Locate the cell with the specified text and output its [X, Y] center coordinate. 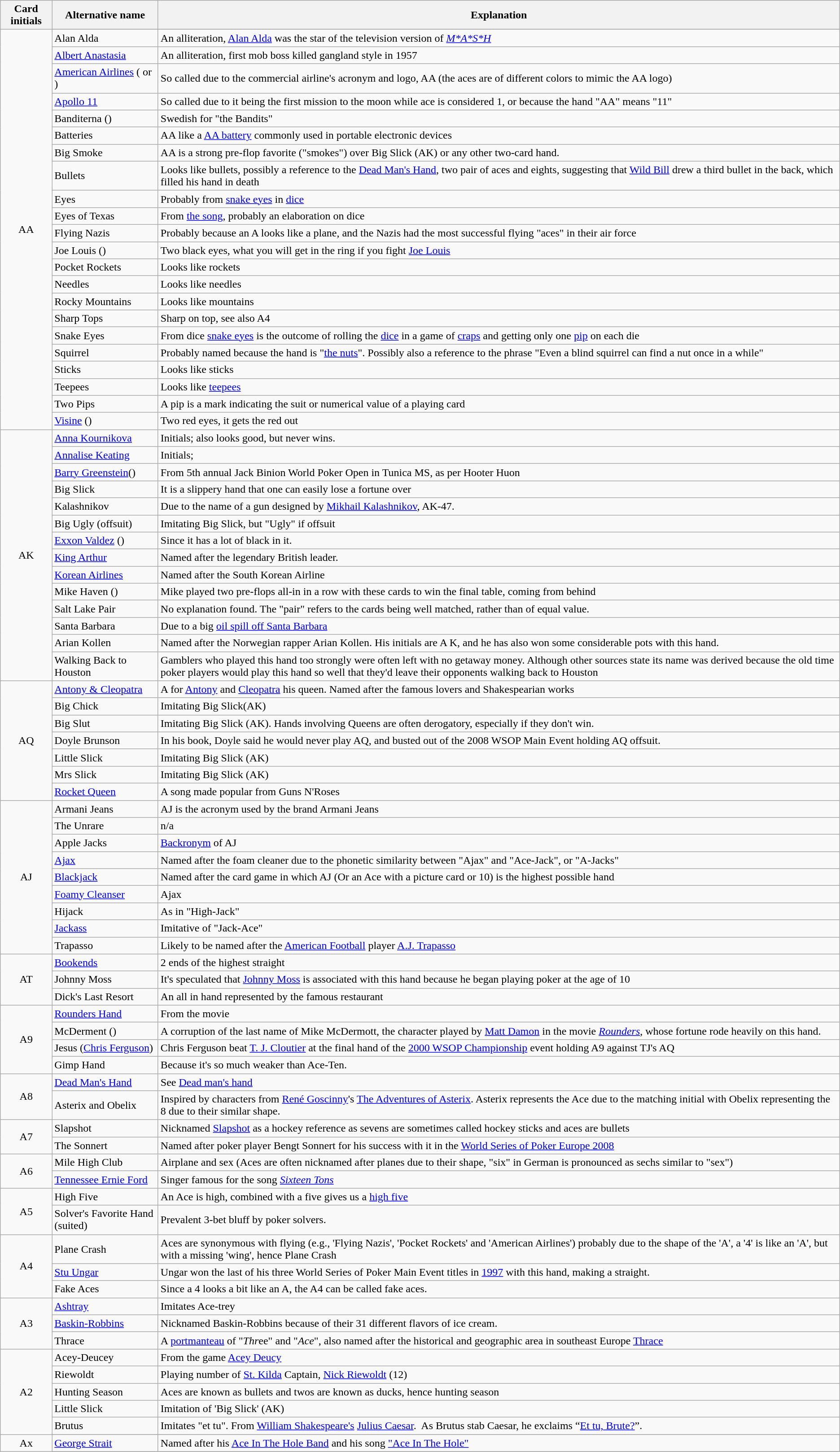
A5 [26, 1211]
Big Chick [105, 706]
Banditerna () [105, 118]
A8 [26, 1097]
From the movie [499, 1014]
Jesus (Chris Ferguson) [105, 1048]
Rocky Mountains [105, 302]
Named after poker player Bengt Sonnert for his success with it in the World Series of Poker Europe 2008 [499, 1146]
Looks like needles [499, 284]
Mike played two pre-flops all-in in a row with these cards to win the final table, coming from behind [499, 592]
Baskin-Robbins [105, 1323]
Two Pips [105, 404]
Big Slut [105, 723]
Exxon Valdez () [105, 541]
Looks like mountains [499, 302]
Sharp Tops [105, 319]
Apple Jacks [105, 843]
Mile High Club [105, 1163]
A6 [26, 1171]
From dice snake eyes is the outcome of rolling the dice in a game of craps and getting only one pip on each die [499, 336]
AA is a strong pre-flop favorite ("smokes") over Big Slick (AK) or any other two-card hand. [499, 153]
Albert Anastasia [105, 55]
In his book, Doyle said he would never play AQ, and busted out of the 2008 WSOP Main Event holding AQ offsuit. [499, 740]
Apollo 11 [105, 101]
Backronym of AJ [499, 843]
Tennessee Ernie Ford [105, 1180]
Gimp Hand [105, 1065]
A portmanteau of "Three" and "Ace", also named after the historical and geographic area in southeast Europe Thrace [499, 1340]
An alliteration, Alan Alda was the star of the television version of M*A*S*H [499, 38]
See Dead man's hand [499, 1082]
Singer famous for the song Sixteen Tons [499, 1180]
Hunting Season [105, 1391]
Bullets [105, 176]
Hijack [105, 911]
Since it has a lot of black in it. [499, 541]
Dead Man's Hand [105, 1082]
Imitative of "Jack-Ace" [499, 928]
AQ [26, 740]
An alliteration, first mob boss killed gangland style in 1957 [499, 55]
No explanation found. The "pair" refers to the cards being well matched, rather than of equal value. [499, 609]
Looks like sticks [499, 370]
Barry Greenstein() [105, 472]
Rounders Hand [105, 1014]
Nicknamed Slapshot as a hockey reference as sevens are sometimes called hockey sticks and aces are bullets [499, 1128]
AA like a AA battery commonly used in portable electronic devices [499, 136]
Imitating Big Slick, but "Ugly" if offsuit [499, 524]
Ungar won the last of his three World Series of Poker Main Event titles in 1997 with this hand, making a straight. [499, 1272]
Brutus [105, 1426]
Alternative name [105, 15]
Alan Alda [105, 38]
Due to the name of a gun designed by Mikhail Kalashnikov, AK-47. [499, 506]
Named after the foam cleaner due to the phonetic similarity between "Ajax" and "Ace-Jack", or "A-Jacks" [499, 860]
Sharp on top, see also A4 [499, 319]
Eyes of Texas [105, 216]
Probably named because the hand is "the nuts". Possibly also a reference to the phrase "Even a blind squirrel can find a nut once in a while" [499, 353]
A2 [26, 1391]
Initials; [499, 455]
Two black eyes, what you will get in the ring if you fight Joe Louis [499, 250]
High Five [105, 1197]
A song made popular from Guns N'Roses [499, 792]
So called due to the commercial airline's acronym and logo, AA (the aces are of different colors to mimic the AA logo) [499, 78]
A3 [26, 1323]
Rocket Queen [105, 792]
Imitates Ace-trey [499, 1306]
Teepees [105, 387]
2 ends of the highest straight [499, 962]
Riewoldt [105, 1374]
Since a 4 looks a bit like an A, the A4 can be called fake aces. [499, 1289]
Prevalent 3-bet bluff by poker solvers. [499, 1220]
Visine () [105, 421]
Named after the Norwegian rapper Arian Kollen. His initials are A K, and he has also won some considerable pots with this hand. [499, 643]
Mrs Slick [105, 774]
From 5th annual Jack Binion World Poker Open in Tunica MS, as per Hooter Huon [499, 472]
Sticks [105, 370]
Playing number of St. Kilda Captain, Nick Riewoldt (12) [499, 1374]
Imitating Big Slick(AK) [499, 706]
Due to a big oil spill off Santa Barbara [499, 626]
Stu Ungar [105, 1272]
Slapshot [105, 1128]
An all in hand represented by the famous restaurant [499, 997]
Joe Louis () [105, 250]
Likely to be named after the American Football player A.J. Trapasso [499, 945]
Squirrel [105, 353]
A pip is a mark indicating the suit or numerical value of a playing card [499, 404]
A9 [26, 1039]
Mike Haven () [105, 592]
Big Smoke [105, 153]
Arian Kollen [105, 643]
AA [26, 230]
From the song, probably an elaboration on dice [499, 216]
Looks like teepees [499, 387]
Solver's Favorite Hand (suited) [105, 1220]
The Unrare [105, 826]
Named after his Ace In The Hole Band and his song "Ace In The Hole" [499, 1443]
Johnny Moss [105, 980]
Imitation of 'Big Slick' (AK) [499, 1409]
AT [26, 980]
As in "High-Jack" [499, 911]
Named after the card game in which AJ (Or an Ace with a picture card or 10) is the highest possible hand [499, 877]
Ax [26, 1443]
Ashtray [105, 1306]
King Arthur [105, 558]
A7 [26, 1137]
Named after the legendary British leader. [499, 558]
Trapasso [105, 945]
So called due to it being the first mission to the moon while ace is considered 1, or because the hand "AA" means "11" [499, 101]
Imitates "et tu". From William Shakespeare's Julius Caesar. As Brutus stab Caesar, he exclaims “Et tu, Brute?”. [499, 1426]
Swedish for "the Bandits" [499, 118]
Doyle Brunson [105, 740]
Initials; also looks good, but never wins. [499, 438]
Imitating Big Slick (AK). Hands involving Queens are often derogatory, especially if they don't win. [499, 723]
Pocket Rockets [105, 267]
Chris Ferguson beat T. J. Cloutier at the final hand of the 2000 WSOP Championship event holding A9 against TJ's AQ [499, 1048]
AJ is the acronym used by the brand Armani Jeans [499, 809]
Annalise Keating [105, 455]
It is a slippery hand that one can easily lose a fortune over [499, 489]
Dick's Last Resort [105, 997]
From the game Acey Deucy [499, 1357]
Snake Eyes [105, 336]
Fake Aces [105, 1289]
Explanation [499, 15]
Flying Nazis [105, 233]
Eyes [105, 199]
Nicknamed Baskin-Robbins because of their 31 different flavors of ice cream. [499, 1323]
Big Ugly (offsuit) [105, 524]
Probably because an A looks like a plane, and the Nazis had the most successful flying "aces" in their air force [499, 233]
Probably from snake eyes in dice [499, 199]
Looks like rockets [499, 267]
Blackjack [105, 877]
Thrace [105, 1340]
AK [26, 555]
George Strait [105, 1443]
Bookends [105, 962]
Salt Lake Pair [105, 609]
Foamy Cleanser [105, 894]
Korean Airlines [105, 575]
Card initials [26, 15]
Anna Kournikova [105, 438]
n/a [499, 826]
A corruption of the last name of Mike McDermott, the character played by Matt Damon in the movie Rounders, whose fortune rode heavily on this hand. [499, 1031]
Asterix and Obelix [105, 1106]
Plane Crash [105, 1249]
AJ [26, 878]
Airplane and sex (Aces are often nicknamed after planes due to their shape, "six" in German is pronounced as sechs similar to "sex") [499, 1163]
Needles [105, 284]
Big Slick [105, 489]
American Airlines ( or ) [105, 78]
A4 [26, 1266]
Walking Back to Houston [105, 666]
Because it's so much weaker than Ace-Ten. [499, 1065]
Kalashnikov [105, 506]
Santa Barbara [105, 626]
Batteries [105, 136]
An Ace is high, combined with a five gives us a high five [499, 1197]
Antony & Cleopatra [105, 689]
Named after the South Korean Airline [499, 575]
It's speculated that Johnny Moss is associated with this hand because he began playing poker at the age of 10 [499, 980]
The Sonnert [105, 1146]
Jackass [105, 928]
Aces are known as bullets and twos are known as ducks, hence hunting season [499, 1391]
Armani Jeans [105, 809]
McDerment () [105, 1031]
A for Antony and Cleopatra his queen. Named after the famous lovers and Shakespearian works [499, 689]
Two red eyes, it gets the red out [499, 421]
Acey-Deucey [105, 1357]
